From the cell containing the given text, extract its center point as (X, Y) coordinate. 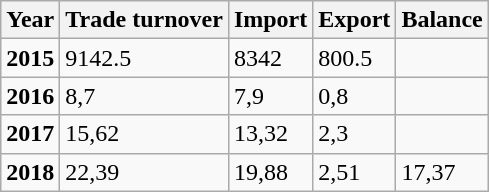
Import (270, 20)
Year (30, 20)
8342 (270, 58)
19,88 (270, 172)
0,8 (354, 96)
800.5 (354, 58)
15,62 (144, 134)
9142.5 (144, 58)
Export (354, 20)
2017 (30, 134)
2015 (30, 58)
17,37 (442, 172)
22,39 (144, 172)
2016 (30, 96)
2,51 (354, 172)
2,3 (354, 134)
2018 (30, 172)
7,9 (270, 96)
Balance (442, 20)
13,32 (270, 134)
Trade turnover (144, 20)
8,7 (144, 96)
